From the cell containing the given text, extract its center point as [X, Y] coordinate. 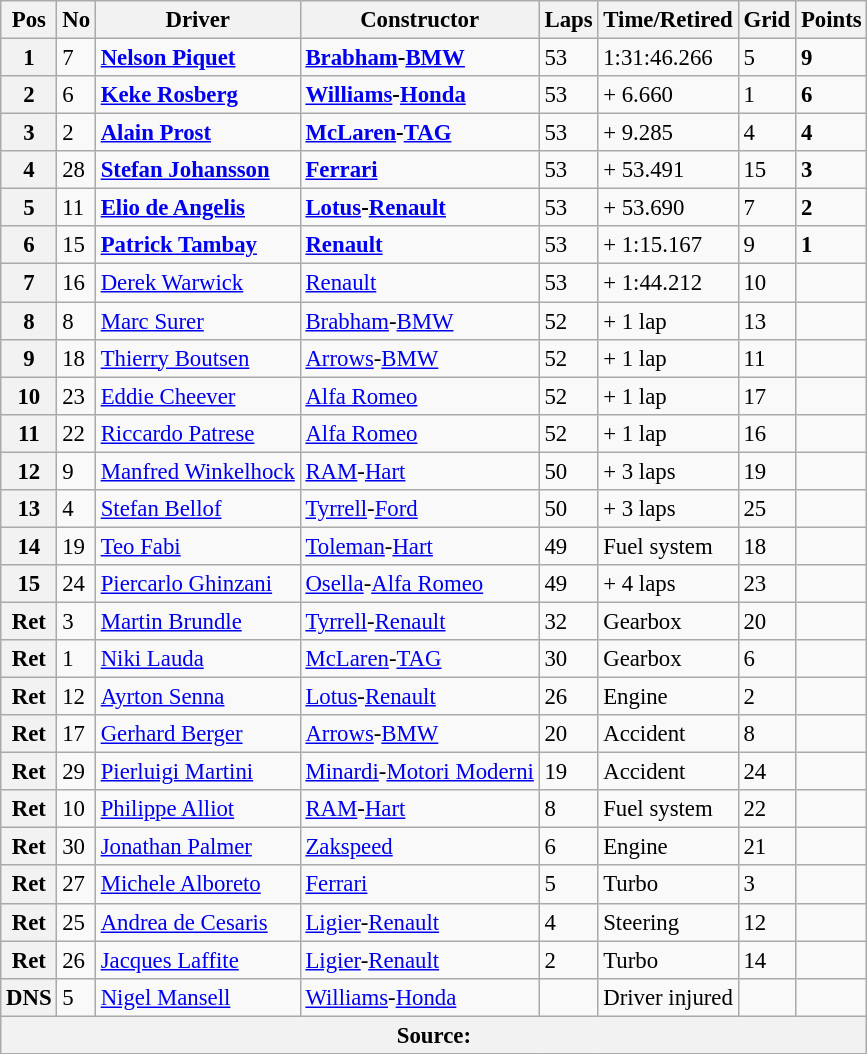
Stefan Bellof [198, 509]
Tyrrell-Renault [420, 621]
Grid [766, 20]
Andrea de Cesaris [198, 922]
Elio de Angelis [198, 208]
27 [76, 885]
Pos [29, 20]
28 [76, 170]
1:31:46.266 [668, 58]
+ 6.660 [668, 95]
Manfred Winkelhock [198, 471]
Alain Prost [198, 133]
Michele Alboreto [198, 885]
Minardi-Motori Moderni [420, 772]
Martin Brundle [198, 621]
DNS [29, 997]
Nigel Mansell [198, 997]
Laps [568, 20]
Osella-Alfa Romeo [420, 584]
Time/Retired [668, 20]
21 [766, 847]
No [76, 20]
Keke Rosberg [198, 95]
Teo Fabi [198, 546]
+ 4 laps [668, 584]
Stefan Johansson [198, 170]
Eddie Cheever [198, 396]
Gerhard Berger [198, 734]
Riccardo Patrese [198, 433]
+ 53.491 [668, 170]
Driver injured [668, 997]
Steering [668, 922]
Tyrrell-Ford [420, 509]
Philippe Alliot [198, 809]
Source: [434, 1035]
Constructor [420, 20]
Zakspeed [420, 847]
Jacques Laffite [198, 960]
+ 9.285 [668, 133]
Piercarlo Ghinzani [198, 584]
Driver [198, 20]
32 [568, 621]
Toleman-Hart [420, 546]
Thierry Boutsen [198, 358]
Ayrton Senna [198, 697]
29 [76, 772]
Patrick Tambay [198, 245]
+ 1:44.212 [668, 283]
Niki Lauda [198, 659]
Derek Warwick [198, 283]
+ 1:15.167 [668, 245]
Jonathan Palmer [198, 847]
Pierluigi Martini [198, 772]
Nelson Piquet [198, 58]
+ 53.690 [668, 208]
Points [832, 20]
Marc Surer [198, 321]
